Provide the [X, Y] coordinate of the cell's center where the given text is located.  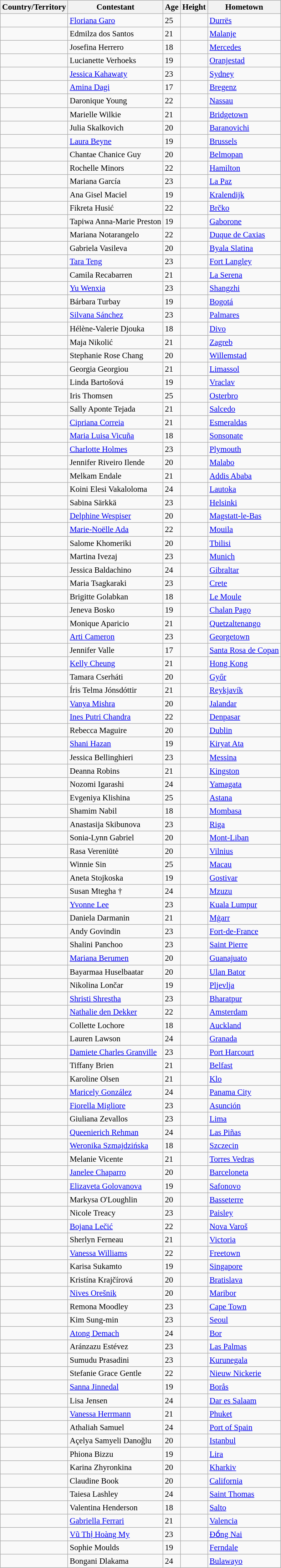
Kuala Lumpur [244, 905]
Maricely González [116, 1092]
Bayarmaa Huselbaatar [116, 972]
Astana [244, 798]
Granada [244, 1039]
Ulan Bator [244, 972]
Kingston [244, 771]
Bor [244, 1334]
Freetown [244, 1253]
Georgia Georgiou [116, 369]
Malabo [244, 463]
Fikreta Husić [116, 208]
Remona Moodley [116, 1307]
Tara Teng [116, 262]
Winnie Sin [116, 865]
Helsinki [244, 503]
Vilnius [244, 851]
Weronika Szmajdzińska [116, 1146]
Elizaveta Golovanova [116, 1186]
Vũ Thị Hoàng My [116, 1535]
Kiryat Ata [244, 744]
Kristína Krajčírová [116, 1280]
Ines Putri Chandra [116, 717]
Barceloneta [244, 1173]
Klo [244, 1079]
Karoline Olsen [116, 1079]
Anastasija Skibunova [116, 824]
Brčko [244, 208]
Martina Ivezaj [116, 556]
Phiona Bizzu [116, 1454]
Istanbul [244, 1440]
Queenierich Rehman [116, 1133]
Szczecin [244, 1146]
Lauren Lawson [116, 1039]
Nozomi Igarashi [116, 784]
Ana Gisel Maciel [116, 195]
Plymouth [244, 449]
Győr [244, 677]
Iris Thomsen [116, 396]
Singapore [244, 1267]
Sonia-Lynn Gabriel [116, 838]
Safonovo [244, 1186]
Sonsonate [244, 436]
Panama City [244, 1092]
Munich [244, 556]
Athaliah Samuel [116, 1427]
Jennifer Valle [116, 650]
Asunción [244, 1106]
Taiesa Lashley [116, 1494]
Macau [244, 865]
Floriana Garo [116, 21]
Evgeniya Klishina [116, 798]
Addis Ababa [244, 476]
Fort Langley [244, 262]
Jennifer Riveiro Ilende [116, 463]
Duque de Caxias [244, 235]
Damiete Charles Granville [116, 1052]
Belfast [244, 1066]
Hélène-Valerie Djouka [116, 329]
Limassol [244, 369]
Esmeraldas [244, 422]
Maria Tsagkaraki [116, 583]
Chalan Pago [244, 610]
Nassau [244, 101]
Camila Recabarren [116, 275]
Auckland [244, 1025]
Koini Elesi Vakaloloma [116, 489]
Daniela Darmanin [116, 918]
Seoul [244, 1320]
Tamara Cserháti [116, 677]
Bojana Lečić [116, 1226]
Jessica Baldachino [116, 570]
Brussels [244, 141]
California [244, 1481]
Atong Demach [116, 1334]
Andy Govindin [116, 932]
Saint Thomas [244, 1494]
Sherlyn Ferneau [116, 1240]
Bregenz [244, 87]
Karina Zhyronkina [116, 1468]
Rebecca Maguire [116, 731]
Mariana Berumen [116, 958]
Kralendijk [244, 195]
Bridgetown [244, 114]
Lautoka [244, 489]
La Serena [244, 275]
Quetzaltenango [244, 623]
Le Moule [244, 597]
Collette Lochore [116, 1025]
Vanessa Herrmann [116, 1414]
Hometown [244, 7]
Mariana Notarangelo [116, 235]
Janelee Chaparro [116, 1173]
Borås [244, 1387]
Deanna Robins [116, 771]
Bharatpur [244, 999]
Amina Dagi [116, 87]
Shani Hazan [116, 744]
Melanie Vicente [116, 1159]
Melkam Endale [116, 476]
Mġarr [244, 918]
Sanna Jinnedal [116, 1387]
Hamilton [244, 168]
Valencia [244, 1521]
Nikolina Lončar [116, 985]
Tbilisi [244, 543]
Giuliana Zevallos [116, 1119]
Zagreb [244, 342]
Arti Cameron [116, 637]
Kurunegala [244, 1360]
Mercedes [244, 47]
Julia Skalkovich [116, 128]
Oranjestad [244, 61]
Jeneva Bosko [116, 610]
Messina [244, 757]
Shristi Shrestha [116, 999]
Denpasar [244, 717]
Salome Khomeriki [116, 543]
Kelly Cheung [116, 664]
Monique Aparicio [116, 623]
Bárbara Turbay [116, 302]
Guanajuato [244, 958]
Malanje [244, 34]
Marie-Noëlle Ada [116, 530]
Nieuw Nickerie [244, 1374]
Silvana Sánchez [116, 315]
Paisley [244, 1213]
Belmopan [244, 154]
Claudine Book [116, 1481]
Yu Wenxia [116, 288]
Age [172, 7]
Josefina Herrero [116, 47]
Country/Territory [34, 7]
Shamim Nabil [116, 811]
Cape Town [244, 1307]
Sabina Särkkä [116, 503]
Stefanie Grace Gentle [116, 1374]
Mariana García [116, 181]
Dublin [244, 731]
Vanya Mishra [116, 704]
Sophie Moulds [116, 1548]
Tiffany Brien [116, 1066]
Santa Rosa de Copan [244, 650]
Karisa Sukamto [116, 1267]
Aneta Stojkoska [116, 878]
Açelya Samyeli Danoğlu [116, 1440]
Georgetown [244, 637]
Shangzhi [244, 288]
Amsterdam [244, 1012]
Phuket [244, 1414]
Mouila [244, 530]
Height [194, 7]
Bulawayo [244, 1561]
Gabriella Ferrari [116, 1521]
Đồng Nai [244, 1535]
Markysa O'Loughlin [116, 1200]
Laura Beyne [116, 141]
Charlotte Holmes [116, 449]
Byala Slatina [244, 248]
Reykjavík [244, 690]
Marielle Wilkie [116, 114]
Crete [244, 583]
Mont-Liban [244, 838]
Jessica Bellinghieri [116, 757]
La Paz [244, 181]
Gibraltar [244, 570]
Lima [244, 1119]
Magstatt-le-Bas [244, 516]
Sydney [244, 74]
Stephanie Rose Chang [116, 355]
Delphine Wespiser [116, 516]
Baranovichi [244, 128]
Chantae Chanice Guy [116, 154]
Contestant [116, 7]
Sally Aponte Tejada [116, 409]
Bratislava [244, 1280]
Hong Kong [244, 664]
Salto [244, 1507]
Basseterre [244, 1200]
Rochelle Minors [116, 168]
Gaborone [244, 221]
Fiorella Migliore [116, 1106]
Aránzazu Estévez [116, 1347]
Divo [244, 329]
Fort-de-France [244, 932]
Nicole Treacy [116, 1213]
Yamagata [244, 784]
Daronique Young [116, 101]
Port of Spain [244, 1427]
Vanessa Williams [116, 1253]
Cipriana Correia [116, 422]
Shalini Panchoo [116, 945]
Maribor [244, 1293]
Mombasa [244, 811]
Jalandar [244, 704]
Dar es Salaam [244, 1401]
Las Palmas [244, 1347]
Pljevlja [244, 985]
Kim Sung-min [116, 1320]
Ferndale [244, 1548]
Edmilza dos Santos [116, 34]
Tapiwa Anna-Marie Preston [116, 221]
Gabriela Vasileva [116, 248]
Mzuzu [244, 891]
Nives Orešnik [116, 1293]
Victoria [244, 1240]
Susan Mtegha † [116, 891]
Saint Pierre [244, 945]
Maria Luisa Vicuña [116, 436]
Yvonne Lee [116, 905]
Kharkiv [244, 1468]
Vraclav [244, 382]
Rasa Vereniūtė [116, 851]
Jessica Kahawaty [116, 74]
Íris Telma Jónsdóttir [116, 690]
Willemstad [244, 355]
Torres Vedras [244, 1159]
Valentina Henderson [116, 1507]
Durrës [244, 21]
Palmares [244, 315]
Sumudu Prasadini [116, 1360]
Brigitte Golabkan [116, 597]
Lisa Jensen [116, 1401]
Bogotá [244, 302]
Gostivar [244, 878]
Nathalie den Dekker [116, 1012]
Bongani Dlakama [116, 1561]
Riga [244, 824]
Nova Varoš [244, 1226]
Osterbro [244, 396]
Las Piñas [244, 1133]
Lucianette Verhoeks [116, 61]
Maja Nikolić [116, 342]
Salcedo [244, 409]
Linda Bartošová [116, 382]
Port Harcourt [244, 1052]
Lira [244, 1454]
